Detect which cell encompasses the target text, then output its (x, y) center coordinate. 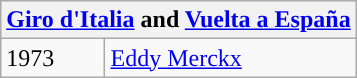
1973 (53, 58)
Eddy Merckx (230, 58)
Giro d'Italia and Vuelta a España (178, 20)
